Locate the cell with the specified text and output its [x, y] center coordinate. 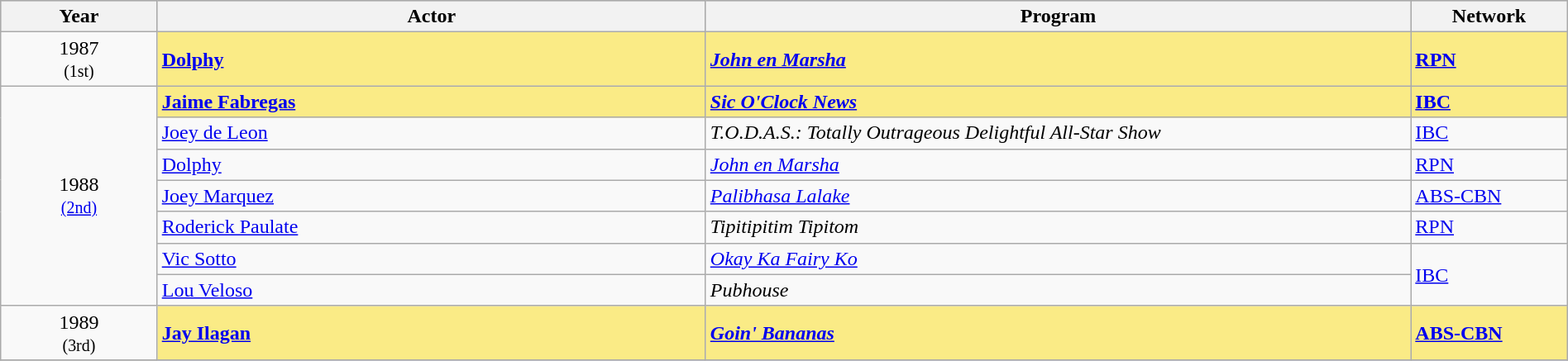
Okay Ka Fairy Ko [1059, 259]
Joey de Leon [432, 133]
Joey Marquez [432, 196]
Sic O'Clock News [1059, 102]
Year [79, 17]
T.O.D.A.S.: Totally Outrageous Delightful All-Star Show [1059, 133]
Jaime Fabregas [432, 102]
1989(3rd) [79, 332]
Jay Ilagan [432, 332]
Network [1489, 17]
Palibhasa Lalake [1059, 196]
Actor [432, 17]
Tipitipitim Tipitom [1059, 227]
Pubhouse [1059, 290]
Program [1059, 17]
1988(2nd) [79, 196]
1987(1st) [79, 59]
Roderick Paulate [432, 227]
Goin' Bananas [1059, 332]
Lou Veloso [432, 290]
Vic Sotto [432, 259]
